Provide the (x, y) coordinate of the cell's center where the given text is located.  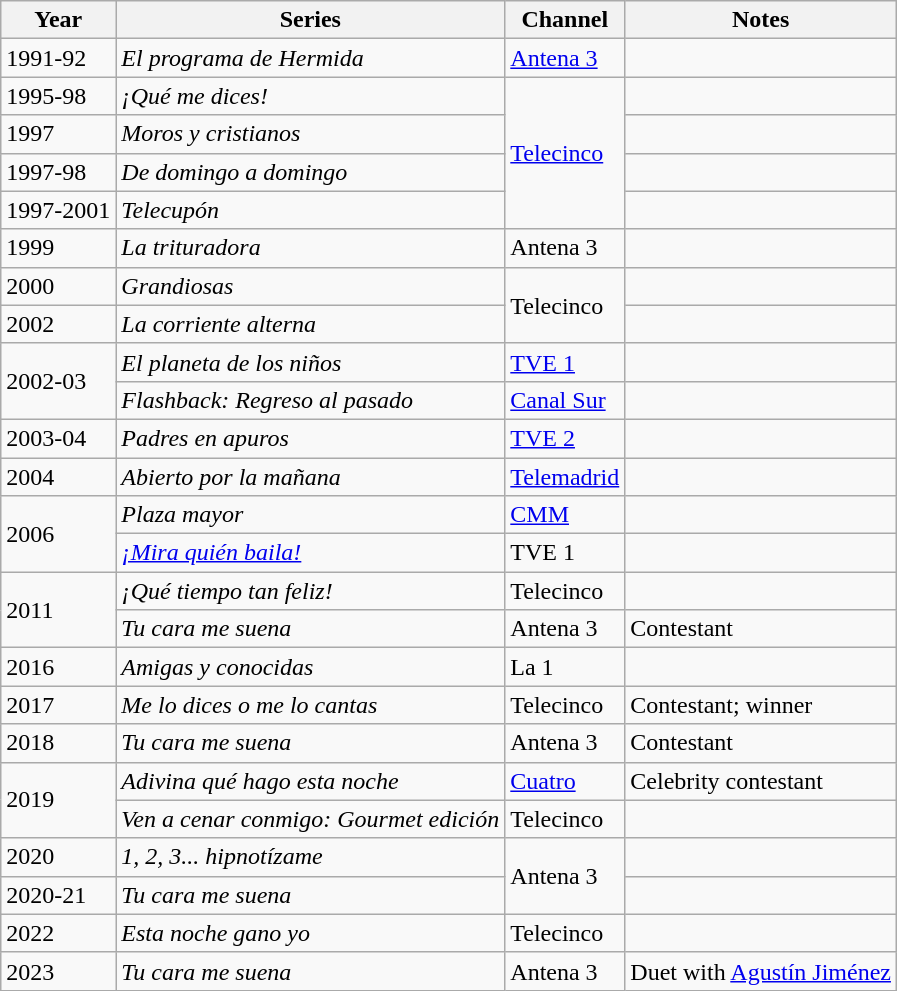
Channel (565, 20)
¡Qué me dices! (310, 96)
Canal Sur (565, 400)
1991-92 (58, 58)
Grandiosas (310, 286)
1997-2001 (58, 210)
El programa de Hermida (310, 58)
Moros y cristianos (310, 134)
Contestant; winner (761, 705)
2020 (58, 857)
1997-98 (58, 172)
Padres en apuros (310, 438)
2002 (58, 324)
Ven a cenar conmigo: Gourmet edición (310, 819)
Amigas y conocidas (310, 667)
1997 (58, 134)
2019 (58, 800)
2004 (58, 477)
2018 (58, 743)
1995-98 (58, 96)
2020-21 (58, 895)
La 1 (565, 667)
Duet with Agustín Jiménez (761, 971)
CMM (565, 515)
Me lo dices o me lo cantas (310, 705)
1, 2, 3... hipnotízame (310, 857)
2011 (58, 610)
La corriente alterna (310, 324)
2002-03 (58, 381)
2016 (58, 667)
2003-04 (58, 438)
2006 (58, 534)
De domingo a domingo (310, 172)
Flashback: Regreso al pasado (310, 400)
2000 (58, 286)
Year (58, 20)
2017 (58, 705)
Notes (761, 20)
Celebrity contestant (761, 781)
1999 (58, 248)
Telecupón (310, 210)
Adivina qué hago esta noche (310, 781)
2023 (58, 971)
Abierto por la mañana (310, 477)
Telemadrid (565, 477)
¡Mira quién baila! (310, 553)
¡Qué tiempo tan feliz! (310, 591)
2022 (58, 933)
Esta noche gano yo (310, 933)
Cuatro (565, 781)
El planeta de los niños (310, 362)
Series (310, 20)
La trituradora (310, 248)
TVE 2 (565, 438)
Plaza mayor (310, 515)
